Find where the given text appears and provide that cell's center as [X, Y] coordinate. 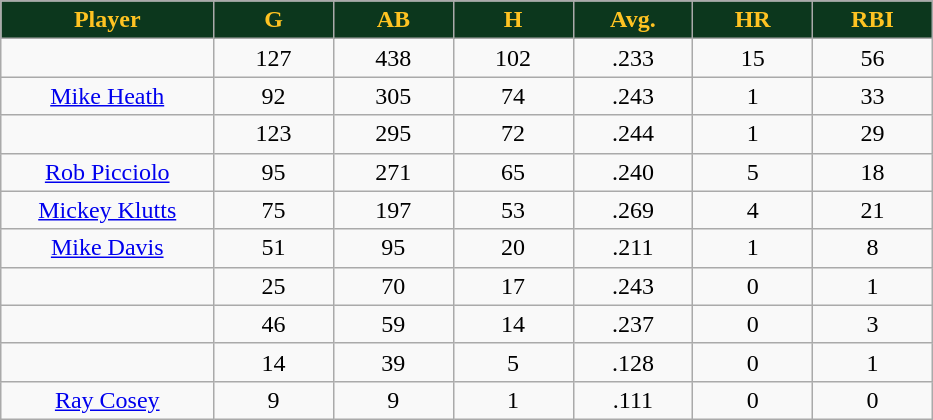
RBI [873, 20]
8 [873, 248]
72 [513, 134]
.237 [633, 324]
.233 [633, 58]
25 [274, 286]
197 [393, 210]
33 [873, 96]
Rob Picciolo [108, 172]
.211 [633, 248]
56 [873, 58]
29 [873, 134]
127 [274, 58]
123 [274, 134]
65 [513, 172]
15 [753, 58]
21 [873, 210]
53 [513, 210]
G [274, 20]
4 [753, 210]
.128 [633, 362]
92 [274, 96]
70 [393, 286]
74 [513, 96]
.240 [633, 172]
HR [753, 20]
75 [274, 210]
20 [513, 248]
Mickey Klutts [108, 210]
.111 [633, 400]
H [513, 20]
.269 [633, 210]
295 [393, 134]
Mike Davis [108, 248]
18 [873, 172]
.244 [633, 134]
51 [274, 248]
102 [513, 58]
Avg. [633, 20]
271 [393, 172]
46 [274, 324]
3 [873, 324]
59 [393, 324]
Ray Cosey [108, 400]
438 [393, 58]
39 [393, 362]
17 [513, 286]
Player [108, 20]
305 [393, 96]
Mike Heath [108, 96]
AB [393, 20]
